Return [x, y] of the center of cell containing provided text 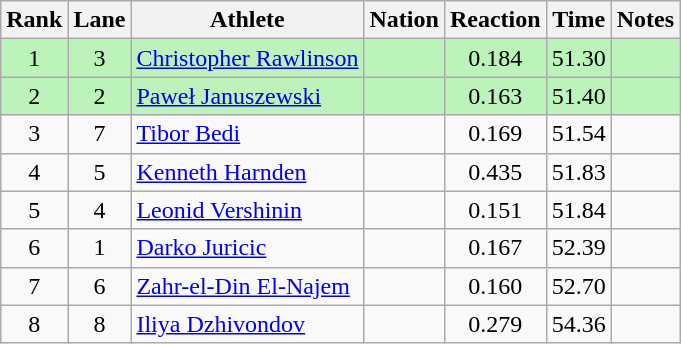
52.70 [578, 286]
0.160 [495, 286]
Notes [645, 20]
51.30 [578, 58]
0.184 [495, 58]
0.151 [495, 210]
Athlete [248, 20]
0.279 [495, 324]
Darko Juricic [248, 248]
51.54 [578, 134]
Tibor Bedi [248, 134]
52.39 [578, 248]
54.36 [578, 324]
Zahr-el-Din El-Najem [248, 286]
0.435 [495, 172]
Kenneth Harnden [248, 172]
51.40 [578, 96]
Leonid Vershinin [248, 210]
51.83 [578, 172]
0.163 [495, 96]
51.84 [578, 210]
0.167 [495, 248]
Christopher Rawlinson [248, 58]
Paweł Januszewski [248, 96]
Reaction [495, 20]
Time [578, 20]
Nation [404, 20]
Rank [34, 20]
Iliya Dzhivondov [248, 324]
Lane [100, 20]
0.169 [495, 134]
